Capture the cell that displays the provided text and extract its (X, Y) central coordinate. 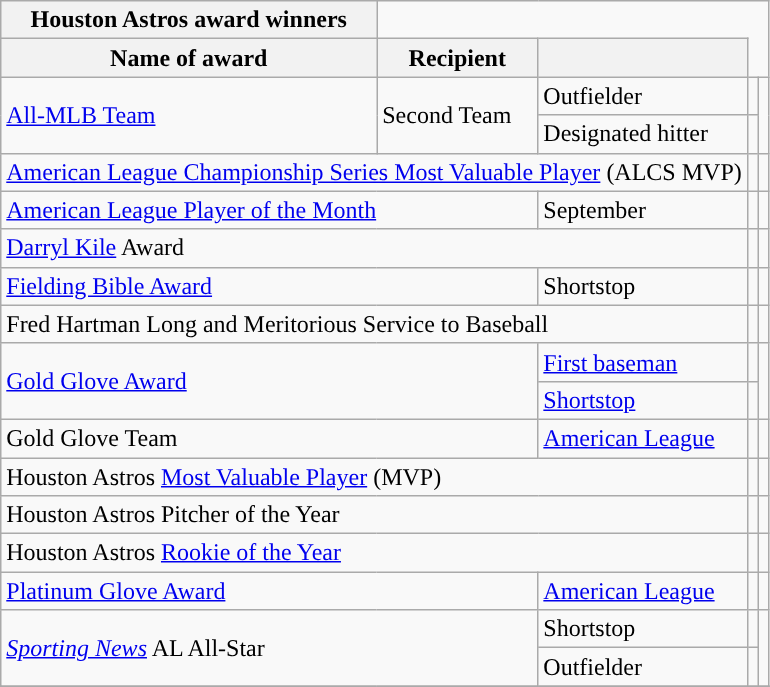
Houston Astros award winners (189, 20)
Darryl Kile Award (374, 248)
Gold Glove Team (270, 438)
Gold Glove Award (270, 381)
Second Team (458, 115)
Designated hitter (642, 134)
Fielding Bible Award (270, 286)
American League Championship Series Most Valuable Player (ALCS MVP) (374, 172)
Platinum Glove Award (270, 591)
Name of award (189, 58)
Sporting News AL All-Star (270, 648)
All-MLB Team (189, 115)
First baseman (642, 362)
Houston Astros Most Valuable Player (MVP) (374, 477)
Recipient (458, 58)
Fred Hartman Long and Meritorious Service to Baseball (374, 324)
Houston Astros Rookie of the Year (374, 553)
Houston Astros Pitcher of the Year (374, 515)
American League Player of the Month (270, 210)
September (642, 210)
